Return the (X, Y) coordinate for the center point of the cell that contains the specified text.  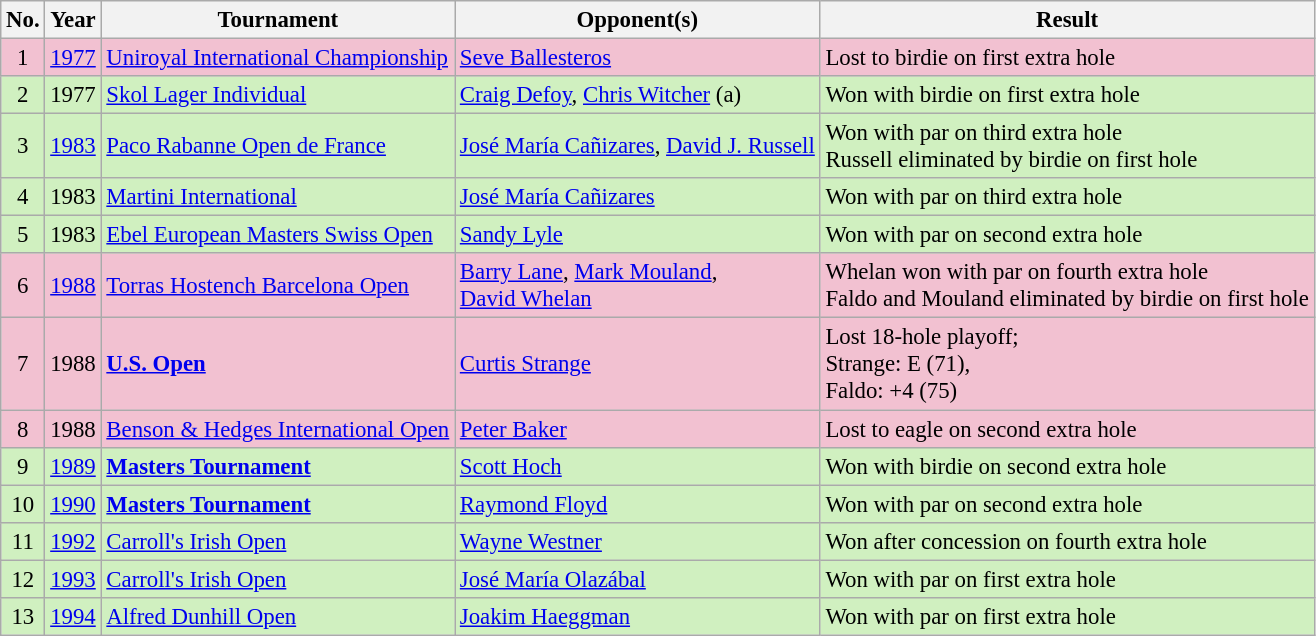
Opponent(s) (638, 20)
Curtis Strange (638, 364)
Paco Rabanne Open de France (278, 146)
Martini International (278, 197)
1989 (73, 466)
Uniroyal International Championship (278, 58)
Seve Ballesteros (638, 58)
Ebel European Masters Swiss Open (278, 235)
9 (23, 466)
Lost to birdie on first extra hole (1067, 58)
13 (23, 617)
Whelan won with par on fourth extra holeFaldo and Mouland eliminated by birdie on first hole (1067, 286)
3 (23, 146)
Tournament (278, 20)
Sandy Lyle (638, 235)
Won with birdie on first extra hole (1067, 95)
No. (23, 20)
Scott Hoch (638, 466)
10 (23, 504)
7 (23, 364)
Won after concession on fourth extra hole (1067, 541)
Benson & Hedges International Open (278, 429)
Torras Hostench Barcelona Open (278, 286)
Barry Lane, Mark Mouland, David Whelan (638, 286)
Wayne Westner (638, 541)
11 (23, 541)
Lost to eagle on second extra hole (1067, 429)
Year (73, 20)
Alfred Dunhill Open (278, 617)
4 (23, 197)
1 (23, 58)
2 (23, 95)
Skol Lager Individual (278, 95)
José María Cañizares (638, 197)
Lost 18-hole playoff;Strange: E (71),Faldo: +4 (75) (1067, 364)
Won with par on third extra hole (1067, 197)
Craig Defoy, Chris Witcher (a) (638, 95)
5 (23, 235)
1994 (73, 617)
1990 (73, 504)
Raymond Floyd (638, 504)
Joakim Haeggman (638, 617)
6 (23, 286)
8 (23, 429)
Result (1067, 20)
12 (23, 579)
José María Cañizares, David J. Russell (638, 146)
Won with birdie on second extra hole (1067, 466)
U.S. Open (278, 364)
1993 (73, 579)
José María Olazábal (638, 579)
Peter Baker (638, 429)
Won with par on third extra holeRussell eliminated by birdie on first hole (1067, 146)
1992 (73, 541)
